Identify which cell holds the provided text, then report its (x, y) central coordinate. 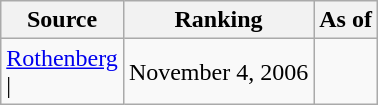
November 4, 2006 (218, 72)
As of (346, 20)
Source (62, 20)
Rothenberg| (62, 72)
Ranking (218, 20)
